Locate the cell with the specified text and output its (x, y) center coordinate. 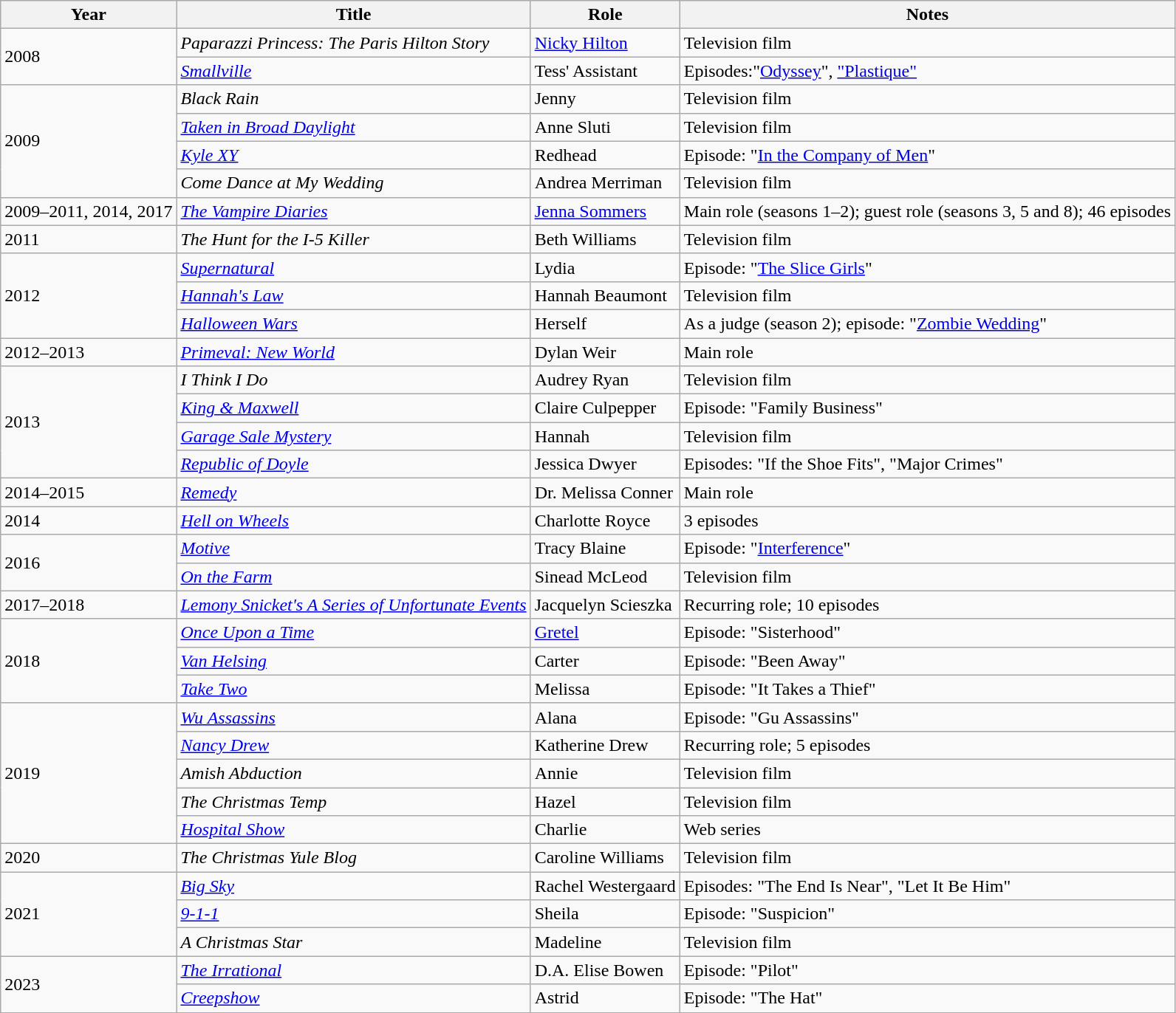
Lydia (605, 267)
Hell on Wheels (353, 521)
Notes (927, 15)
2017–2018 (89, 605)
Come Dance at My Wedding (353, 183)
2018 (89, 661)
Annie (605, 773)
Supernatural (353, 267)
Remedy (353, 492)
I Think I Do (353, 380)
Beth Williams (605, 239)
Taken in Broad Daylight (353, 127)
Hannah Beaumont (605, 295)
Kyle XY (353, 155)
Andrea Merriman (605, 183)
Episode: "It Takes a Thief" (927, 689)
Rachel Westergaard (605, 886)
Episode: "In the Company of Men" (927, 155)
Dr. Melissa Conner (605, 492)
Episode: "Family Business" (927, 408)
Black Rain (353, 99)
Hannah (605, 436)
Audrey Ryan (605, 380)
Jacquelyn Scieszka (605, 605)
Sheila (605, 914)
A Christmas Star (353, 942)
2014 (89, 521)
Hazel (605, 801)
9-1-1 (353, 914)
Episode: "Sisterhood" (927, 633)
Episodes: "The End Is Near", "Let It Be Him" (927, 886)
On the Farm (353, 577)
The Irrational (353, 970)
Republic of Doyle (353, 464)
Nicky Hilton (605, 43)
The Vampire Diaries (353, 211)
Hannah's Law (353, 295)
The Christmas Temp (353, 801)
Carter (605, 661)
Creepshow (353, 998)
Jenna Sommers (605, 211)
Jenny (605, 99)
Dylan Weir (605, 352)
Role (605, 15)
Title (353, 15)
Primeval: New World (353, 352)
Claire Culpepper (605, 408)
Charlie (605, 830)
2023 (89, 984)
Smallville (353, 71)
Gretel (605, 633)
Episode: "Interference" (927, 549)
Melissa (605, 689)
Hospital Show (353, 830)
Lemony Snicket's A Series of Unfortunate Events (353, 605)
Tracy Blaine (605, 549)
D.A. Elise Bowen (605, 970)
Jessica Dwyer (605, 464)
Main role (seasons 1–2); guest role (seasons 3, 5 and 8); 46 episodes (927, 211)
Amish Abduction (353, 773)
Halloween Wars (353, 323)
2020 (89, 858)
Sinead McLeod (605, 577)
2009–2011, 2014, 2017 (89, 211)
Recurring role; 10 episodes (927, 605)
2012 (89, 295)
3 episodes (927, 521)
The Hunt for the I-5 Killer (353, 239)
Anne Sluti (605, 127)
Recurring role; 5 episodes (927, 745)
Episode: "The Hat" (927, 998)
Garage Sale Mystery (353, 436)
Episodes:"Odyssey", "Plastique" (927, 71)
Year (89, 15)
Episode: "Gu Assassins" (927, 717)
Paparazzi Princess: The Paris Hilton Story (353, 43)
The Christmas Yule Blog (353, 858)
Episode: "Suspicion" (927, 914)
Van Helsing (353, 661)
2013 (89, 422)
Tess' Assistant (605, 71)
Herself (605, 323)
Katherine Drew (605, 745)
2014–2015 (89, 492)
Motive (353, 549)
2021 (89, 914)
King & Maxwell (353, 408)
Big Sky (353, 886)
2019 (89, 773)
Episodes: "If the Shoe Fits", "Major Crimes" (927, 464)
Charlotte Royce (605, 521)
Take Two (353, 689)
2009 (89, 141)
Once Upon a Time (353, 633)
Episode: "Pilot" (927, 970)
Wu Assassins (353, 717)
Caroline Williams (605, 858)
Episode: "The Slice Girls" (927, 267)
Nancy Drew (353, 745)
Madeline (605, 942)
Redhead (605, 155)
2008 (89, 57)
Web series (927, 830)
Episode: "Been Away" (927, 661)
Alana (605, 717)
As a judge (season 2); episode: "Zombie Wedding" (927, 323)
2011 (89, 239)
2016 (89, 563)
Astrid (605, 998)
2012–2013 (89, 352)
